Extract the [x, y] coordinate from the center of the cell holding the provided text.  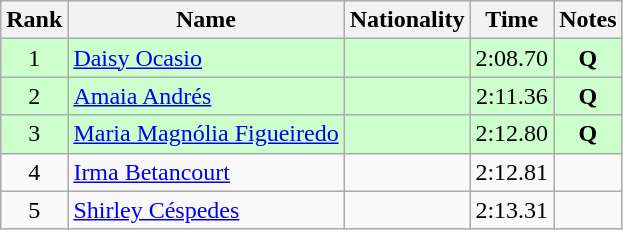
2:08.70 [512, 58]
Rank [34, 20]
2:13.31 [512, 210]
4 [34, 172]
2 [34, 96]
Daisy Ocasio [206, 58]
2:12.80 [512, 134]
1 [34, 58]
2:12.81 [512, 172]
Irma Betancourt [206, 172]
Name [206, 20]
Amaia Andrés [206, 96]
Nationality [407, 20]
5 [34, 210]
Time [512, 20]
3 [34, 134]
Shirley Céspedes [206, 210]
Notes [588, 20]
2:11.36 [512, 96]
Maria Magnólia Figueiredo [206, 134]
